Capture the cell that displays the provided text and extract its [x, y] central coordinate. 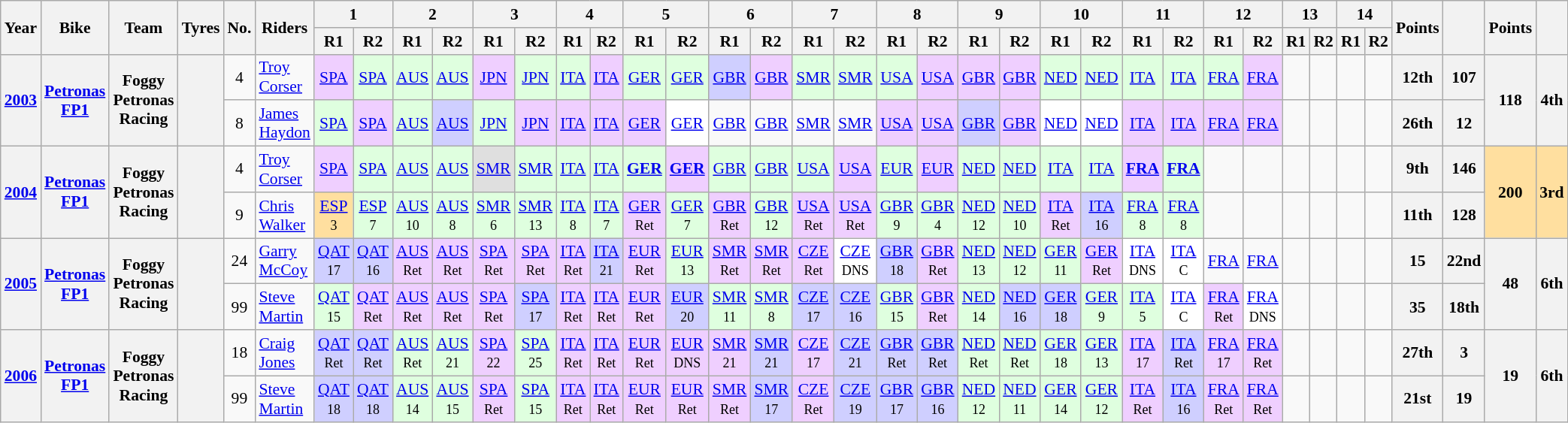
24 [239, 261]
Year [21, 27]
NED10 [1019, 215]
2 [433, 14]
GBR17 [898, 398]
9th [1418, 170]
35 [1418, 307]
ESP7 [373, 215]
6 [750, 14]
14 [1365, 14]
11th [1418, 215]
No. [239, 27]
CZE16 [855, 307]
ITADNS [1143, 261]
QAT15 [334, 307]
SPA22 [494, 353]
ESP3 [334, 215]
27th [1418, 353]
2003 [21, 100]
EUR13 [687, 261]
GER11 [1061, 261]
GER14 [1061, 398]
10 [1081, 14]
GER7 [687, 215]
ITA17 [1143, 353]
GBR18 [898, 261]
Tyres [201, 27]
48 [1510, 284]
NED14 [979, 307]
SPA15 [535, 398]
FRADNS [1263, 307]
18 [239, 353]
SMR17 [771, 398]
146 [1464, 170]
1 [353, 14]
SMR6 [494, 215]
AUS8 [453, 215]
7 [834, 14]
21st [1418, 398]
Team [143, 27]
128 [1464, 215]
AUS10 [412, 215]
SMR13 [535, 215]
2004 [21, 192]
3rd [1551, 192]
SPA25 [535, 353]
QAT16 [373, 261]
200 [1510, 192]
CZE21 [855, 353]
SMR11 [730, 307]
SMR8 [771, 307]
Craig Jones [284, 353]
13 [1309, 14]
5 [666, 14]
ITA7 [607, 215]
2005 [21, 284]
GER13 [1101, 353]
GBR9 [898, 215]
NED11 [1019, 398]
Garry McCoy [284, 261]
18th [1464, 307]
4th [1551, 100]
NED13 [979, 261]
CZE19 [855, 398]
EURDNS [687, 353]
James Haydon [284, 123]
EUR20 [687, 307]
FRA17 [1224, 353]
ITA8 [573, 215]
AUS14 [412, 398]
GBR15 [898, 307]
26th [1418, 123]
22nd [1464, 261]
ITA21 [607, 261]
2006 [21, 376]
ITA5 [1143, 307]
AUS15 [453, 398]
Riders [284, 27]
AUS21 [453, 353]
118 [1510, 100]
107 [1464, 77]
QAT17 [334, 261]
15 [1418, 261]
CZEDNS [855, 261]
SPA17 [535, 307]
Bike [75, 27]
GBR4 [938, 215]
GER9 [1101, 307]
GER12 [1101, 398]
GBR12 [771, 215]
GBR16 [938, 398]
12th [1418, 77]
Chris Walker [284, 215]
11 [1164, 14]
NED16 [1019, 307]
